Return (X, Y) of the center of cell containing provided text 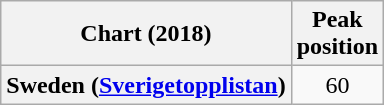
Peakposition (337, 34)
60 (337, 85)
Sweden (Sverigetopplistan) (146, 85)
Chart (2018) (146, 34)
